Return [x, y] of the center of cell containing provided text 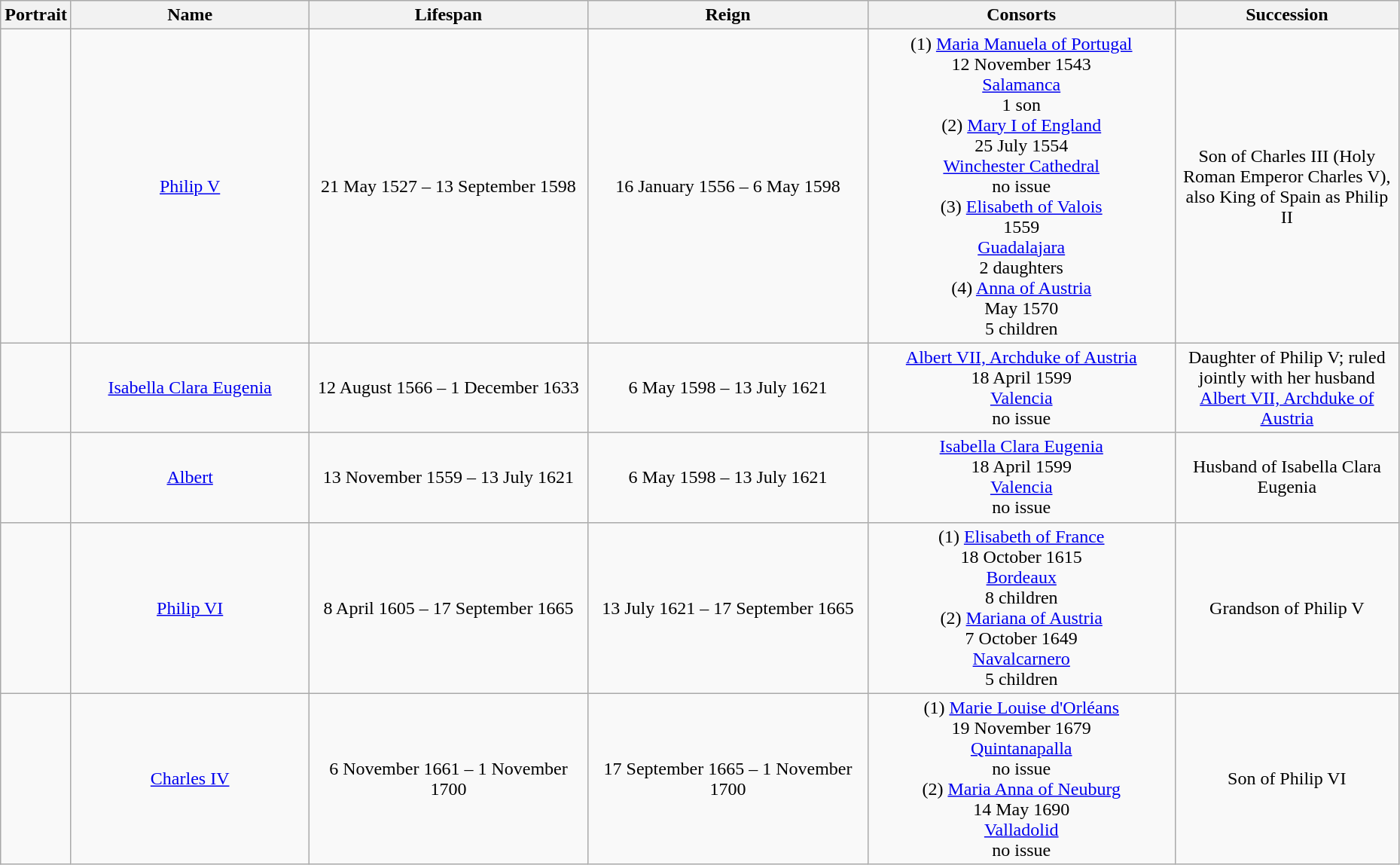
8 April 1605 – 17 September 1665 [449, 607]
Isabella Clara Eugenia18 April 1599Valenciano issue [1021, 478]
Portrait [36, 15]
Albert [190, 478]
(1) Marie Louise d'Orléans19 November 1679Quintanapallano issue(2) Maria Anna of Neuburg14 May 1690Valladolidno issue [1021, 779]
Philip V [190, 186]
Son of Philip VI [1286, 779]
Isabella Clara Eugenia [190, 387]
21 May 1527 – 13 September 1598 [449, 186]
Consorts [1021, 15]
Succession [1286, 15]
Son of Charles III (Holy Roman Emperor Charles V), also King of Spain as Philip II [1286, 186]
16 January 1556 – 6 May 1598 [727, 186]
17 September 1665 – 1 November 1700 [727, 779]
6 November 1661 – 1 November 1700 [449, 779]
Daughter of Philip V; ruled jointly with her husband Albert VII, Archduke of Austria [1286, 387]
12 August 1566 – 1 December 1633 [449, 387]
Charles IV [190, 779]
Name [190, 15]
(1) Elisabeth of France18 October 1615Bordeaux8 children(2) Mariana of Austria7 October 1649Navalcarnero5 children [1021, 607]
Lifespan [449, 15]
Albert VII, Archduke of Austria18 April 1599Valenciano issue [1021, 387]
13 July 1621 – 17 September 1665 [727, 607]
Grandson of Philip V [1286, 607]
Philip VI [190, 607]
13 November 1559 – 13 July 1621 [449, 478]
Reign [727, 15]
Husband of Isabella Clara Eugenia [1286, 478]
